Pinpoint the cell where the given text exists, returning its [X, Y] midpoint coordinate. 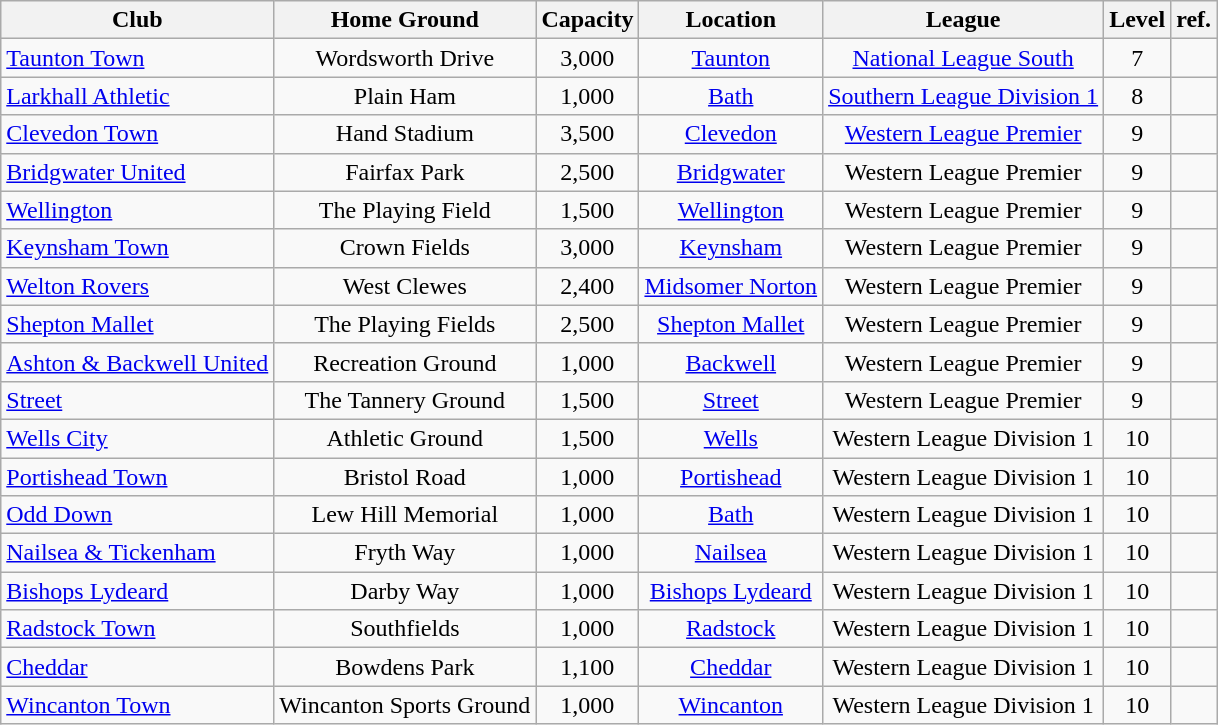
8 [1138, 96]
Larkhall Athletic [138, 96]
Lew Hill Memorial [405, 515]
Bristol Road [405, 477]
Plain Ham [405, 96]
Wincanton Sports Ground [405, 705]
Location [731, 20]
Fryth Way [405, 553]
Wincanton [731, 705]
Portishead [731, 477]
Nailsea [731, 553]
Radstock Town [138, 629]
The Playing Fields [405, 324]
Odd Down [138, 515]
ref. [1194, 20]
Portishead Town [138, 477]
Darby Way [405, 591]
Welton Rovers [138, 286]
7 [1138, 58]
Crown Fields [405, 248]
Backwell [731, 362]
Athletic Ground [405, 438]
Recreation Ground [405, 362]
1,100 [588, 667]
Wincanton Town [138, 705]
Bowdens Park [405, 667]
Ashton & Backwell United [138, 362]
Bridgwater United [138, 172]
Fairfax Park [405, 172]
National League South [964, 58]
Home Ground [405, 20]
Clevedon Town [138, 134]
Midsomer Norton [731, 286]
League [964, 20]
Club [138, 20]
3,500 [588, 134]
The Playing Field [405, 210]
Southfields [405, 629]
Wells City [138, 438]
Southern League Division 1 [964, 96]
Hand Stadium [405, 134]
2,400 [588, 286]
Capacity [588, 20]
Taunton Town [138, 58]
Radstock [731, 629]
Keynsham [731, 248]
The Tannery Ground [405, 400]
West Clewes [405, 286]
Clevedon [731, 134]
Nailsea & Tickenham [138, 553]
Keynsham Town [138, 248]
Wells [731, 438]
Level [1138, 20]
Taunton [731, 58]
Wordsworth Drive [405, 58]
Bridgwater [731, 172]
